Search for the cell housing the specified text and yield its (X, Y) center coordinate. 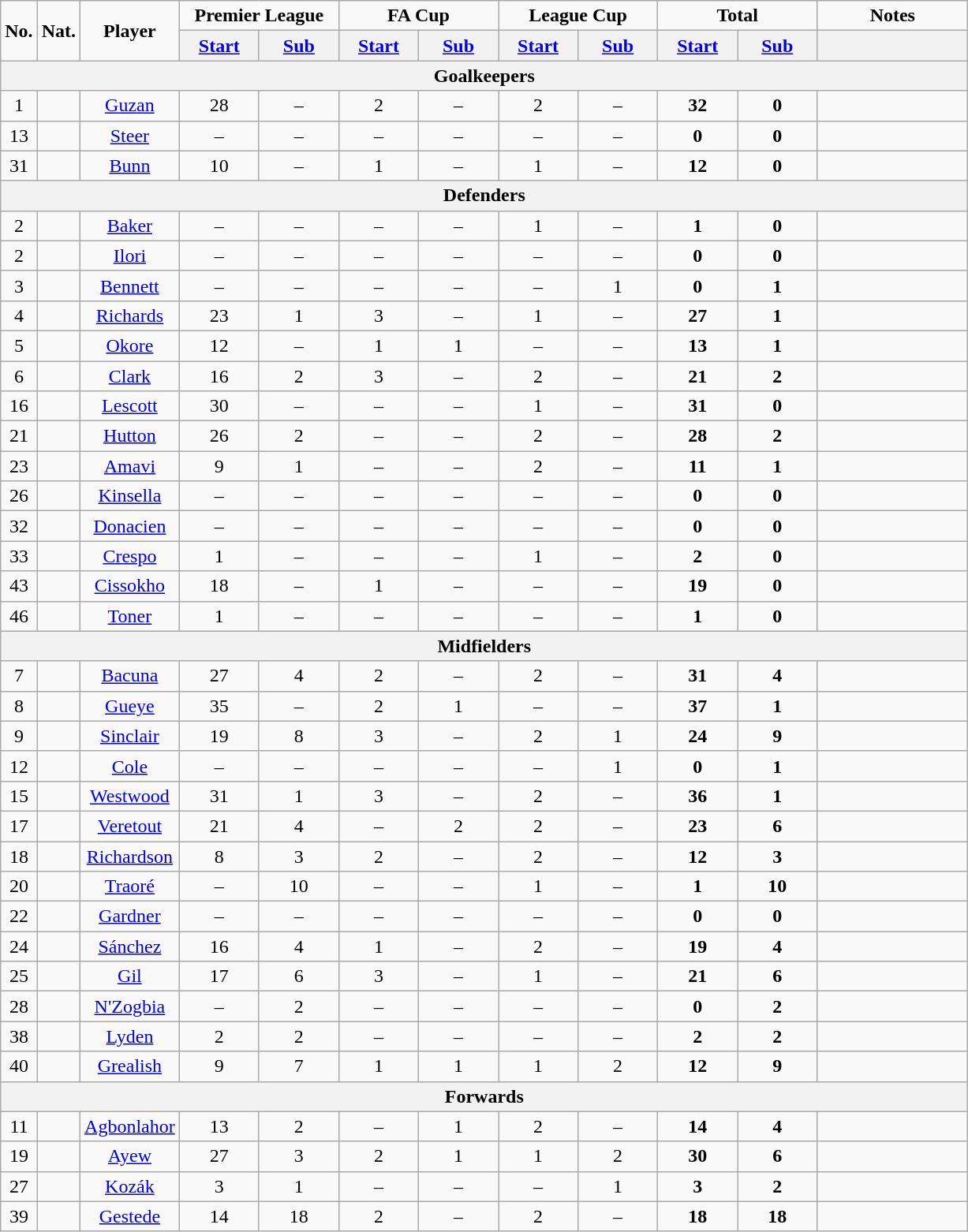
36 (697, 796)
Traoré (130, 887)
Forwards (484, 1096)
Ilori (130, 256)
Midfielders (484, 646)
Notes (893, 16)
43 (19, 586)
FA Cup (418, 16)
33 (19, 556)
Player (130, 31)
39 (19, 1216)
Gueye (130, 706)
15 (19, 796)
Steer (130, 136)
Gardner (130, 917)
N'Zogbia (130, 1006)
Crespo (130, 556)
League Cup (578, 16)
Cole (130, 766)
Hutton (130, 436)
35 (219, 706)
Total (738, 16)
Okore (130, 345)
Donacien (130, 526)
Clark (130, 376)
Cissokho (130, 586)
Amavi (130, 466)
38 (19, 1036)
Bunn (130, 166)
37 (697, 706)
Toner (130, 616)
46 (19, 616)
Premier League (259, 16)
Veretout (130, 826)
25 (19, 976)
Kozák (130, 1186)
20 (19, 887)
Sánchez (130, 946)
No. (19, 31)
Agbonlahor (130, 1126)
Lyden (130, 1036)
Ayew (130, 1156)
Bacuna (130, 676)
Baker (130, 226)
Westwood (130, 796)
Guzan (130, 106)
Gil (130, 976)
Lescott (130, 406)
5 (19, 345)
Richards (130, 315)
Defenders (484, 196)
Grealish (130, 1066)
Gestede (130, 1216)
22 (19, 917)
Richardson (130, 856)
Nat. (58, 31)
Sinclair (130, 736)
Kinsella (130, 496)
Bennett (130, 286)
Goalkeepers (484, 76)
40 (19, 1066)
